Search for the cell housing the specified text and yield its [x, y] center coordinate. 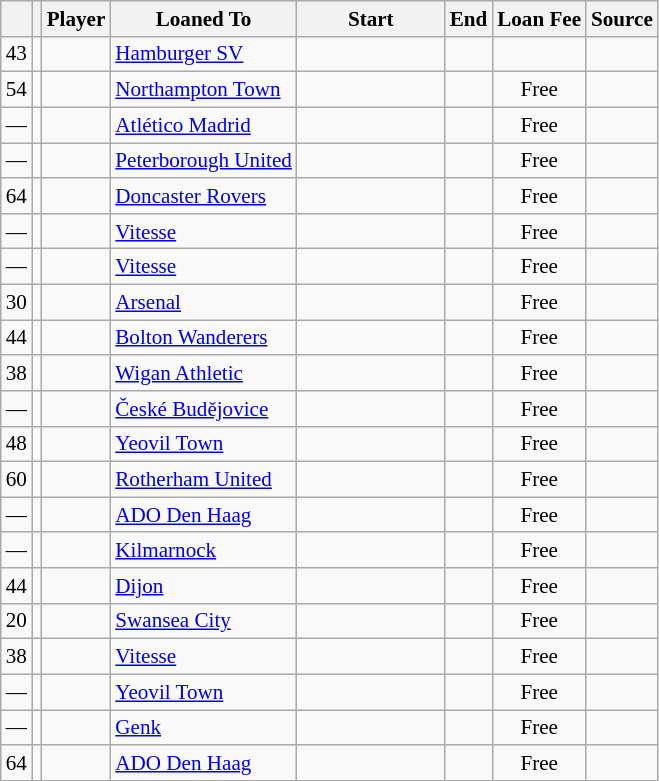
43 [16, 54]
60 [16, 480]
Arsenal [203, 302]
Rotherham United [203, 480]
30 [16, 302]
20 [16, 620]
Atlético Madrid [203, 124]
54 [16, 90]
Hamburger SV [203, 54]
Dijon [203, 586]
Peterborough United [203, 160]
Bolton Wanderers [203, 338]
Doncaster Rovers [203, 196]
Loaned To [203, 18]
Player [76, 18]
Northampton Town [203, 90]
Loan Fee [539, 18]
Swansea City [203, 620]
Start [371, 18]
Source [622, 18]
48 [16, 444]
Genk [203, 728]
End [469, 18]
Wigan Athletic [203, 372]
České Budějovice [203, 408]
Kilmarnock [203, 550]
